Locate the cell with the specified text and output its [X, Y] center coordinate. 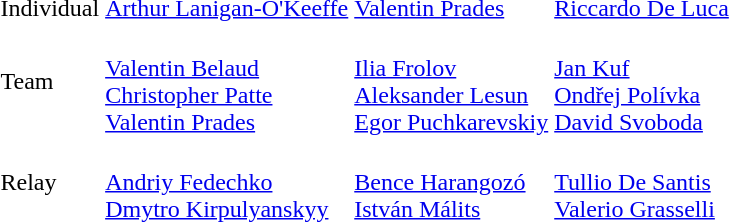
Ilia FrolovAleksander LesunEgor Puchkarevskiy [452, 82]
Valentin BelaudChristopher PatteValentin Prades [227, 82]
